Return the (x, y) coordinate for the center point of the cell that contains the specified text.  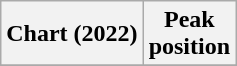
Peakposition (189, 34)
Chart (2022) (72, 34)
